Locate the cell with the specified text and output its [x, y] center coordinate. 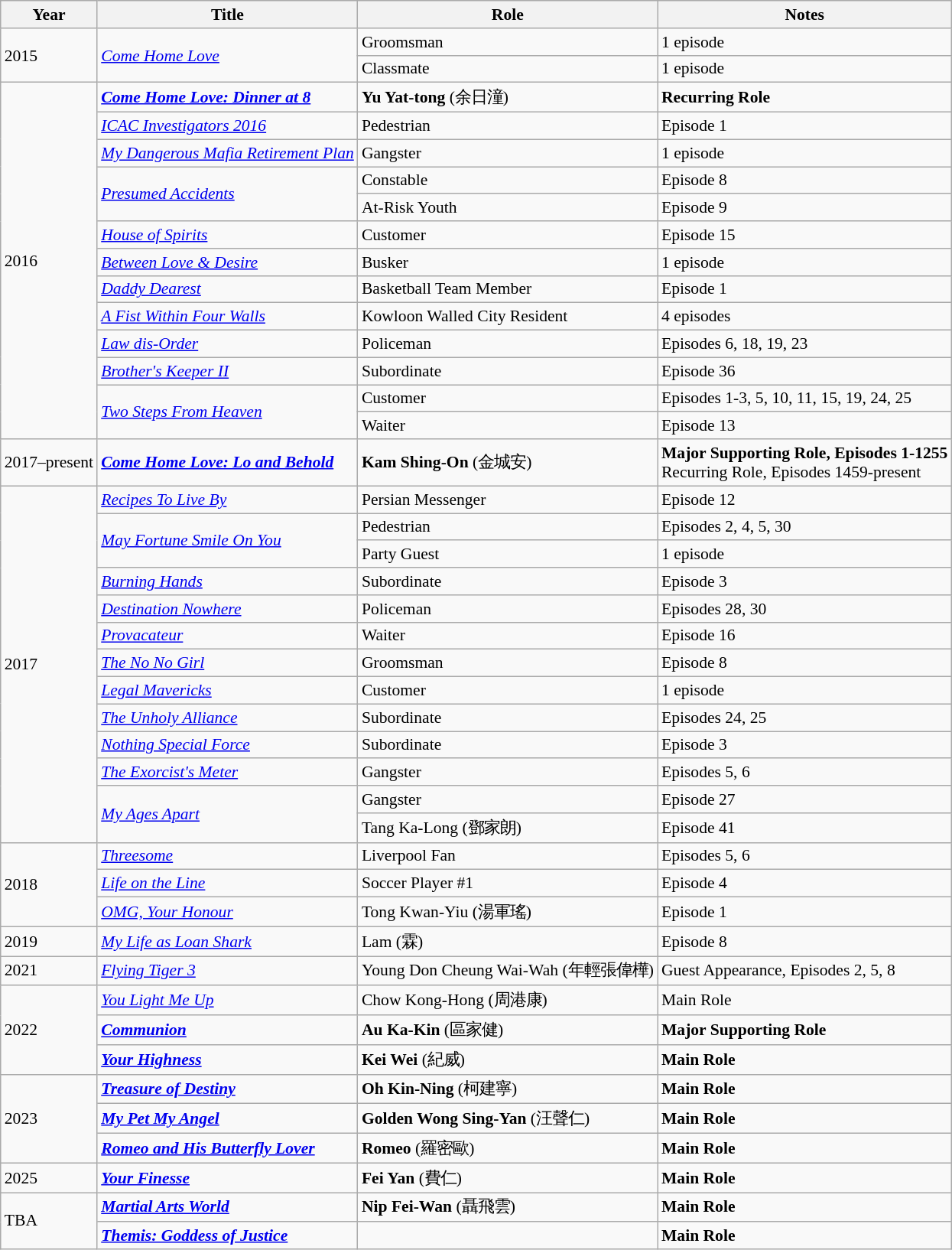
Golden Wong Sing-Yan (汪聲仁) [508, 1118]
2017 [49, 664]
Flying Tiger 3 [228, 972]
2021 [49, 972]
2023 [49, 1118]
Episodes 1-3, 5, 10, 11, 15, 19, 24, 25 [804, 399]
Legal Mavericks [228, 691]
Episode 41 [804, 828]
Nip Fei-Wan (聶飛雲) [508, 1207]
The Exorcist's Meter [228, 773]
Episode 4 [804, 884]
Recipes To Live By [228, 500]
Au Ka-Kin (區家健) [508, 1030]
May Fortune Smile On You [228, 540]
Recurring Role [804, 98]
The Unholy Alliance [228, 718]
Episodes 6, 18, 19, 23 [804, 344]
Oh Kin-Ning (柯建寧) [508, 1089]
Communion [228, 1030]
My Life as Loan Shark [228, 941]
Nothing Special Force [228, 745]
Between Love & Desire [228, 262]
Role [508, 15]
Classmate [508, 69]
Kowloon Walled City Resident [508, 317]
Episode 15 [804, 235]
Brother's Keeper II [228, 371]
A Fist Within Four Walls [228, 317]
Romeo and His Butterfly Lover [228, 1149]
Episodes 2, 4, 5, 30 [804, 527]
Young Don Cheung Wai-Wah (年輕張偉樺) [508, 972]
Major Supporting Role, Episodes 1-1255Recurring Role, Episodes 1459-present [804, 462]
Themis: Goddess of Justice [228, 1236]
Your Finesse [228, 1178]
Chow Kong-Hong (周港康) [508, 1001]
Law dis-Order [228, 344]
Episode 27 [804, 799]
Martial Arts World [228, 1207]
2015 [49, 55]
4 episodes [804, 317]
Tang Ka-Long (鄧家朗) [508, 828]
Treasure of Destiny [228, 1089]
OMG, Your Honour [228, 912]
2025 [49, 1178]
Basketball Team Member [508, 289]
2016 [49, 261]
The No No Girl [228, 663]
2019 [49, 941]
Destination Nowhere [228, 609]
Lam (霖) [508, 941]
You Light Me Up [228, 1001]
House of Spirits [228, 235]
Notes [804, 15]
Major Supporting Role [804, 1030]
Burning Hands [228, 581]
2018 [49, 884]
Come Home Love: Dinner at 8 [228, 98]
2017–present [49, 462]
Episode 16 [804, 636]
Two Steps From Heaven [228, 412]
TBA [49, 1221]
Persian Messenger [508, 500]
Kam Shing-On (金城安) [508, 462]
Episode 12 [804, 500]
Provacateur [228, 636]
My Dangerous Mafia Retirement Plan [228, 153]
Life on the Line [228, 884]
Liverpool Fan [508, 856]
Daddy Dearest [228, 289]
Episode 36 [804, 371]
Guest Appearance, Episodes 2, 5, 8 [804, 972]
Kei Wei (紀威) [508, 1060]
Busker [508, 262]
Presumed Accidents [228, 194]
Party Guest [508, 555]
Episode 9 [804, 208]
ICAC Investigators 2016 [228, 126]
Come Home Love: Lo and Behold [228, 462]
Episodes 24, 25 [804, 718]
Constable [508, 181]
Year [49, 15]
At-Risk Youth [508, 208]
Yu Yat-tong (余日潼) [508, 98]
Come Home Love [228, 55]
Episode 13 [804, 426]
My Ages Apart [228, 814]
Episodes 28, 30 [804, 609]
My Pet My Angel [228, 1118]
Your Highness [228, 1060]
Romeo (羅密歐) [508, 1149]
Tong Kwan-Yiu (湯軍瑤) [508, 912]
Title [228, 15]
Soccer Player #1 [508, 884]
2022 [49, 1030]
Threesome [228, 856]
Fei Yan (費仁) [508, 1178]
